From the cell containing the given text, extract its center point as (X, Y) coordinate. 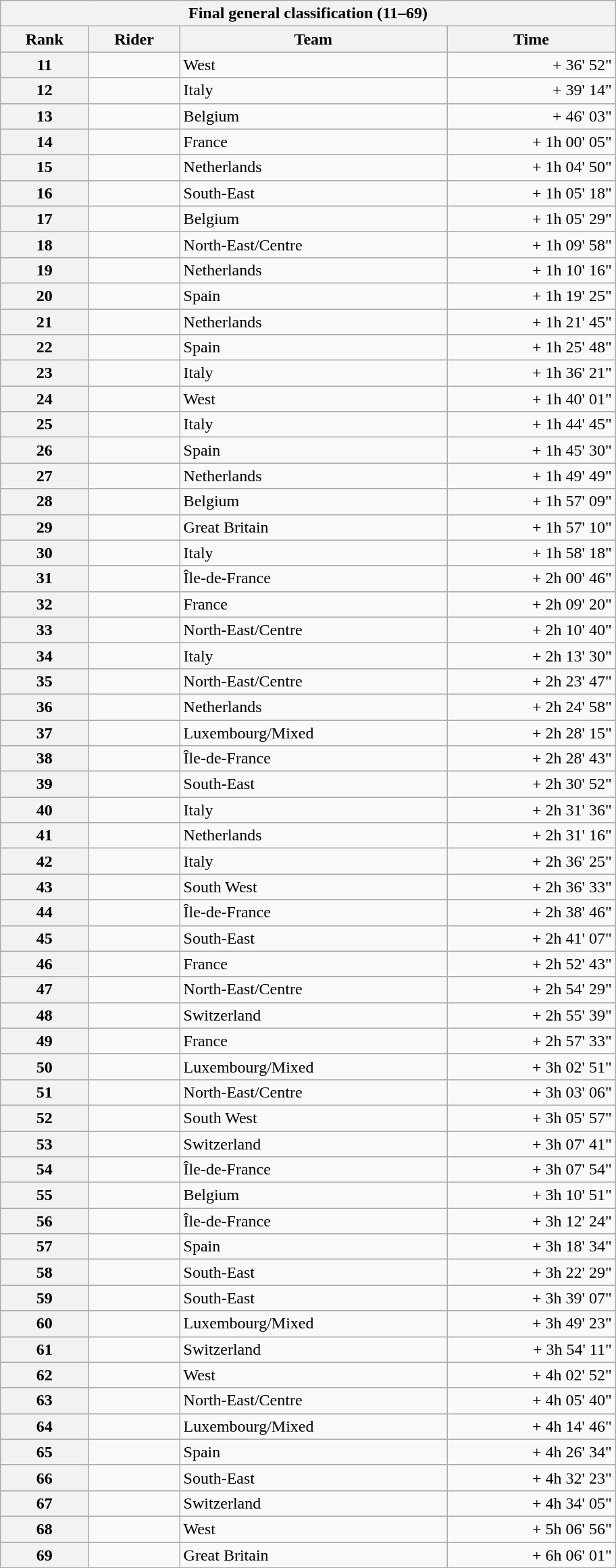
+ 3h 05' 57" (532, 1118)
+ 4h 26' 34" (532, 1452)
26 (45, 450)
47 (45, 990)
31 (45, 578)
12 (45, 90)
38 (45, 759)
+ 1h 40' 01" (532, 399)
+ 1h 57' 10" (532, 527)
+ 1h 36' 21" (532, 373)
17 (45, 219)
+ 5h 06' 56" (532, 1529)
35 (45, 681)
69 (45, 1555)
45 (45, 938)
54 (45, 1170)
25 (45, 425)
+ 3h 54' 11" (532, 1349)
58 (45, 1272)
43 (45, 887)
+ 1h 45' 30" (532, 450)
22 (45, 348)
+ 1h 58' 18" (532, 553)
+ 2h 52' 43" (532, 964)
+ 46' 03" (532, 116)
+ 36' 52" (532, 65)
39 (45, 784)
+ 2h 41' 07" (532, 938)
13 (45, 116)
44 (45, 913)
+ 6h 06' 01" (532, 1555)
+ 1h 49' 49" (532, 476)
51 (45, 1092)
+ 2h 55' 39" (532, 1015)
56 (45, 1221)
15 (45, 167)
16 (45, 193)
Team (313, 39)
63 (45, 1401)
48 (45, 1015)
+ 2h 31' 36" (532, 810)
+ 3h 03' 06" (532, 1092)
65 (45, 1452)
32 (45, 604)
+ 4h 14' 46" (532, 1426)
+ 1h 05' 18" (532, 193)
40 (45, 810)
53 (45, 1144)
46 (45, 964)
+ 3h 12' 24" (532, 1221)
+ 2h 10' 40" (532, 630)
+ 1h 19' 25" (532, 296)
+ 2h 00' 46" (532, 578)
29 (45, 527)
55 (45, 1195)
Rider (134, 39)
+ 3h 39' 07" (532, 1298)
+ 1h 21' 45" (532, 322)
60 (45, 1324)
+ 3h 49' 23" (532, 1324)
+ 1h 05' 29" (532, 219)
21 (45, 322)
34 (45, 655)
+ 1h 44' 45" (532, 425)
19 (45, 270)
+ 2h 09' 20" (532, 604)
+ 2h 36' 25" (532, 861)
Final general classification (11–69) (308, 13)
33 (45, 630)
+ 39' 14" (532, 90)
14 (45, 142)
+ 2h 36' 33" (532, 887)
27 (45, 476)
36 (45, 707)
+ 2h 57' 33" (532, 1041)
62 (45, 1375)
+ 4h 02' 52" (532, 1375)
+ 2h 30' 52" (532, 784)
57 (45, 1247)
37 (45, 732)
20 (45, 296)
+ 1h 57' 09" (532, 502)
Time (532, 39)
67 (45, 1503)
+ 1h 09' 58" (532, 244)
64 (45, 1426)
Rank (45, 39)
+ 3h 10' 51" (532, 1195)
42 (45, 861)
+ 2h 31' 16" (532, 836)
50 (45, 1066)
+ 1h 10' 16" (532, 270)
52 (45, 1118)
41 (45, 836)
24 (45, 399)
+ 4h 32' 23" (532, 1478)
30 (45, 553)
+ 2h 38' 46" (532, 913)
+ 4h 34' 05" (532, 1503)
28 (45, 502)
+ 3h 22' 29" (532, 1272)
+ 2h 23' 47" (532, 681)
49 (45, 1041)
61 (45, 1349)
+ 1h 25' 48" (532, 348)
59 (45, 1298)
+ 1h 00' 05" (532, 142)
+ 3h 18' 34" (532, 1247)
+ 4h 05' 40" (532, 1401)
+ 2h 54' 29" (532, 990)
+ 1h 04' 50" (532, 167)
+ 3h 07' 41" (532, 1144)
+ 2h 13' 30" (532, 655)
+ 3h 07' 54" (532, 1170)
+ 2h 24' 58" (532, 707)
+ 2h 28' 15" (532, 732)
68 (45, 1529)
11 (45, 65)
+ 3h 02' 51" (532, 1066)
23 (45, 373)
66 (45, 1478)
18 (45, 244)
+ 2h 28' 43" (532, 759)
